From the cell containing the given text, extract its center point as [X, Y] coordinate. 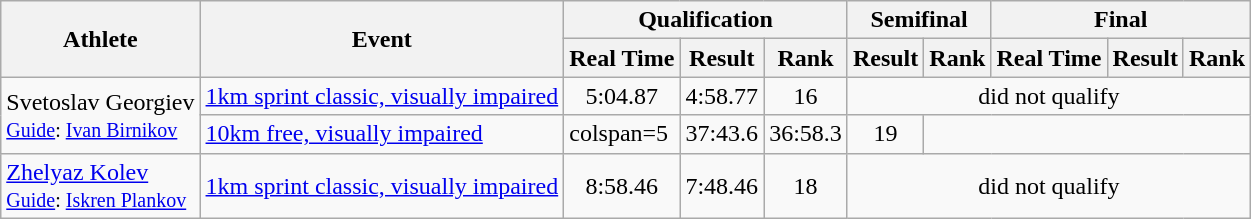
Semifinal [919, 20]
36:58.3 [806, 134]
Qualification [706, 20]
7:48.46 [722, 186]
Athlete [100, 39]
Event [382, 39]
5:04.87 [622, 96]
4:58.77 [722, 96]
18 [806, 186]
10km free, visually impaired [382, 134]
8:58.46 [622, 186]
Zhelyaz KolevGuide: Iskren Plankov [100, 186]
37:43.6 [722, 134]
19 [885, 134]
16 [806, 96]
Svetoslav GeorgievGuide: Ivan Birnikov [100, 115]
Final [1121, 20]
colspan=5 [622, 134]
